Pinpoint the cell where the given text exists, returning its (x, y) midpoint coordinate. 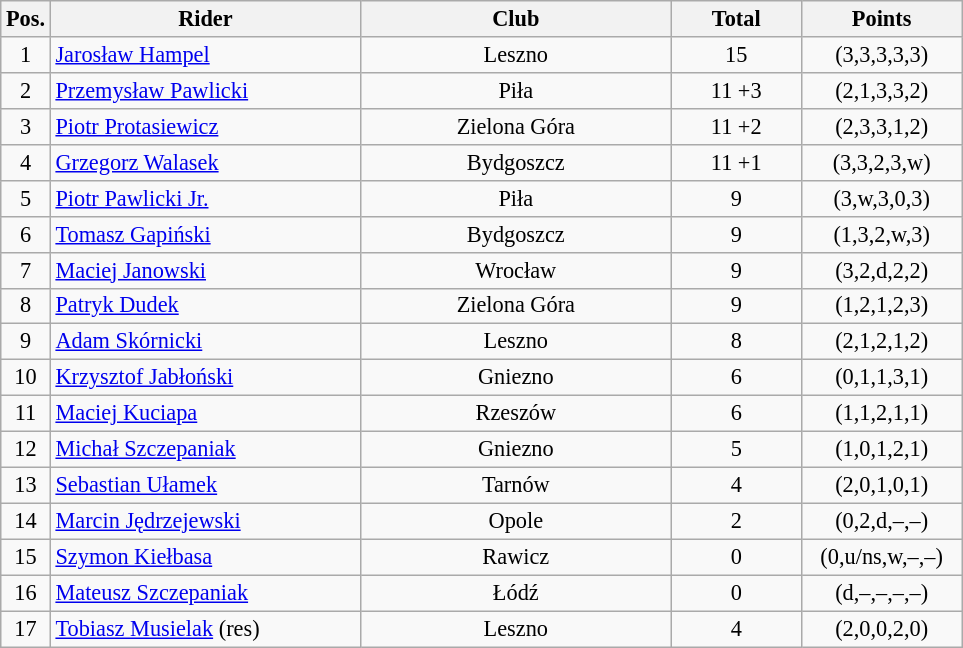
Szymon Kiełbasa (205, 557)
Łódź (516, 593)
(d,–,–,–,–) (881, 593)
11 +1 (736, 162)
Jarosław Hampel (205, 55)
(1,0,1,2,1) (881, 450)
3 (26, 126)
Pos. (26, 19)
Grzegorz Walasek (205, 162)
Krzysztof Jabłoński (205, 378)
Wrocław (516, 270)
(1,2,1,2,3) (881, 306)
14 (26, 521)
Patryk Dudek (205, 306)
(3,2,d,2,2) (881, 270)
(1,1,2,1,1) (881, 414)
Opole (516, 521)
16 (26, 593)
7 (26, 270)
Rzeszów (516, 414)
(2,1,3,3,2) (881, 90)
Tobiasz Musielak (res) (205, 629)
(3,3,3,3,3) (881, 55)
(2,0,0,2,0) (881, 629)
Points (881, 19)
Sebastian Ułamek (205, 485)
Adam Skórnicki (205, 342)
Mateusz Szczepaniak (205, 593)
(3,3,2,3,w) (881, 162)
Tarnów (516, 485)
Przemysław Pawlicki (205, 90)
(1,3,2,w,3) (881, 234)
Total (736, 19)
(0,u/ns,w,–,–) (881, 557)
Michał Szczepaniak (205, 450)
(3,w,3,0,3) (881, 198)
Rider (205, 19)
11 (26, 414)
11 +2 (736, 126)
(2,1,2,1,2) (881, 342)
(0,1,1,3,1) (881, 378)
Maciej Kuciapa (205, 414)
(2,0,1,0,1) (881, 485)
1 (26, 55)
Club (516, 19)
17 (26, 629)
Rawicz (516, 557)
13 (26, 485)
Piotr Protasiewicz (205, 126)
10 (26, 378)
12 (26, 450)
Marcin Jędrzejewski (205, 521)
(0,2,d,–,–) (881, 521)
11 +3 (736, 90)
(2,3,3,1,2) (881, 126)
Tomasz Gapiński (205, 234)
Maciej Janowski (205, 270)
Piotr Pawlicki Jr. (205, 198)
